Find where the given text appears and provide that cell's center as [X, Y] coordinate. 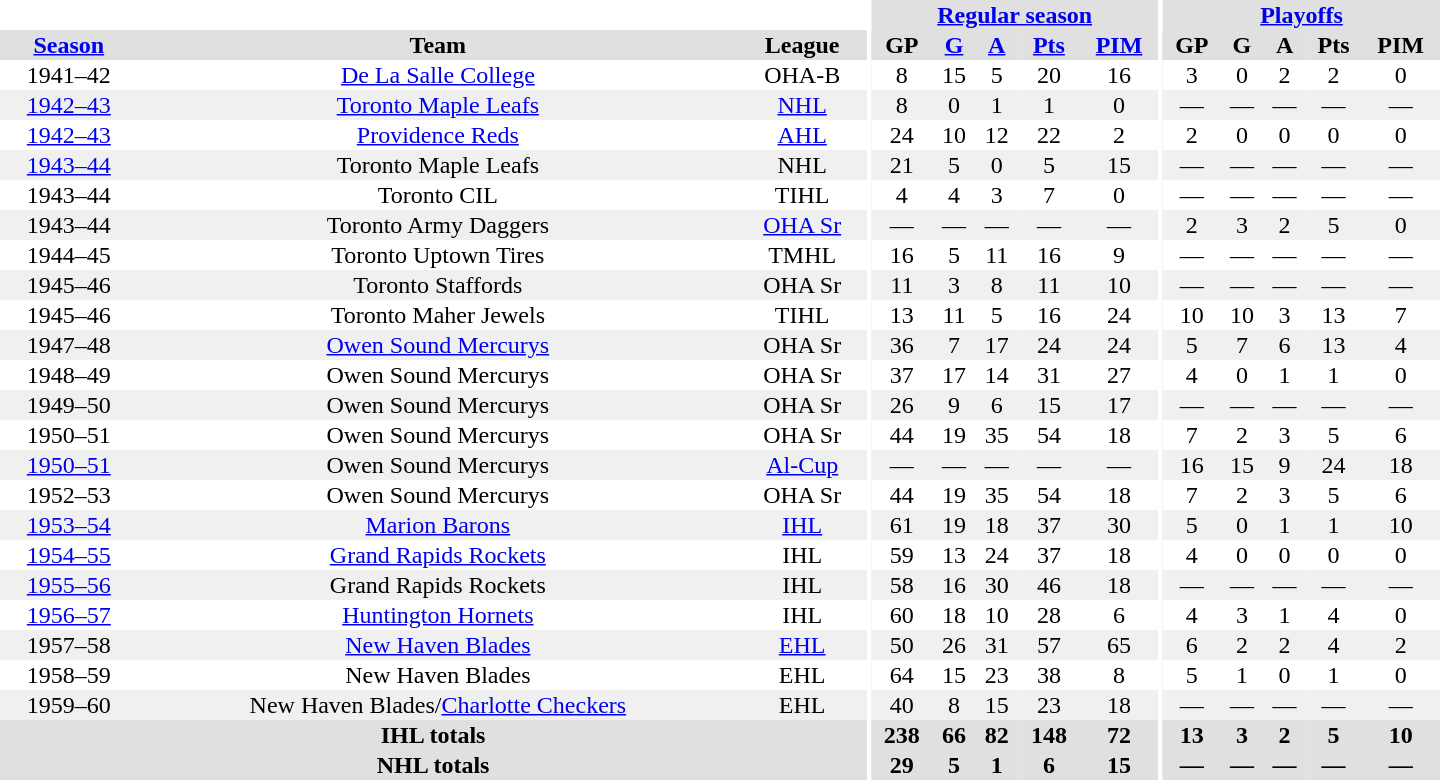
20 [1049, 75]
Regular season [1014, 15]
Toronto Staffords [438, 285]
Al-Cup [802, 465]
1954–55 [69, 555]
22 [1049, 135]
148 [1049, 735]
Toronto Uptown Tires [438, 255]
72 [1120, 735]
1948–49 [69, 375]
Toronto Army Daggers [438, 225]
Team [438, 45]
IHL totals [433, 735]
Season [69, 45]
29 [902, 765]
1953–54 [69, 525]
Marion Barons [438, 525]
50 [902, 645]
New Haven Blades/Charlotte Checkers [438, 705]
Toronto Maher Jewels [438, 315]
58 [902, 585]
27 [1120, 375]
59 [902, 555]
46 [1049, 585]
82 [996, 735]
Providence Reds [438, 135]
TMHL [802, 255]
57 [1049, 645]
14 [996, 375]
1944–45 [69, 255]
1952–53 [69, 495]
De La Salle College [438, 75]
1955–56 [69, 585]
61 [902, 525]
36 [902, 345]
1959–60 [69, 705]
1957–58 [69, 645]
League [802, 45]
Huntington Hornets [438, 615]
Toronto CIL [438, 195]
1958–59 [69, 675]
Playoffs [1302, 15]
1956–57 [69, 615]
40 [902, 705]
66 [954, 735]
38 [1049, 675]
1949–50 [69, 405]
65 [1120, 645]
OHA-B [802, 75]
238 [902, 735]
1947–48 [69, 345]
64 [902, 675]
12 [996, 135]
28 [1049, 615]
21 [902, 165]
NHL totals [433, 765]
AHL [802, 135]
60 [902, 615]
1941–42 [69, 75]
